Return (X, Y) of the center of cell containing provided text 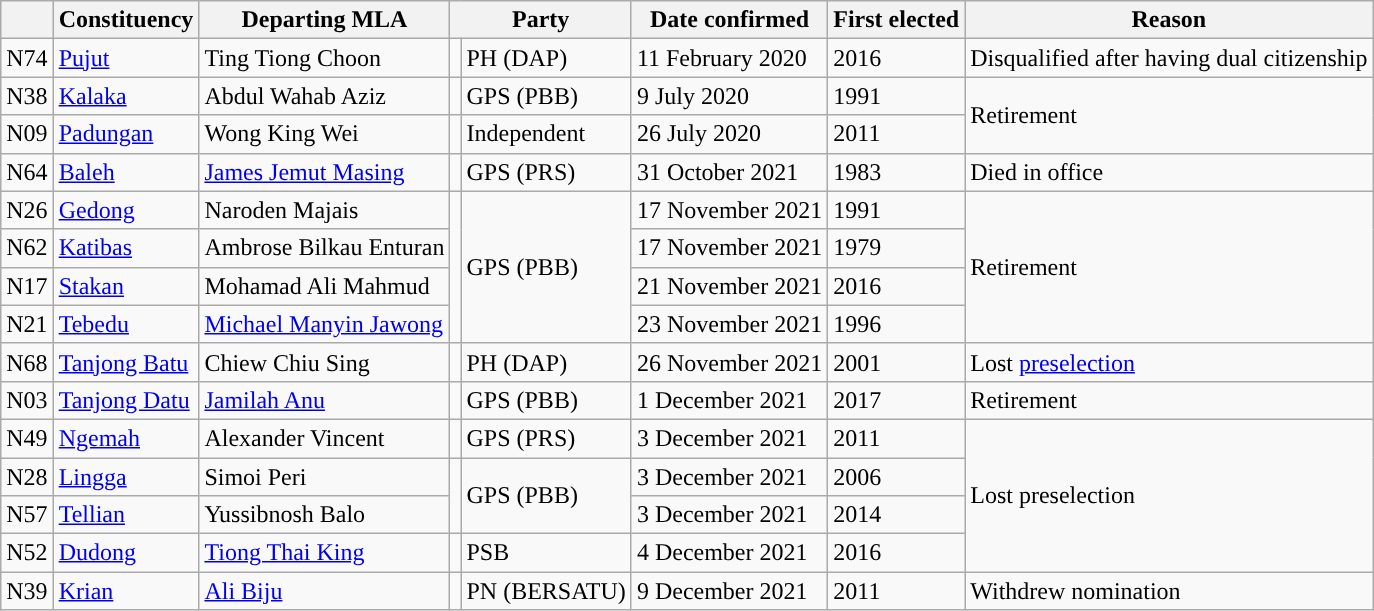
9 December 2021 (729, 591)
Jamilah Anu (324, 400)
Ali Biju (324, 591)
N03 (27, 400)
Constituency (126, 20)
N21 (27, 324)
James Jemut Masing (324, 172)
23 November 2021 (729, 324)
PN (BERSATU) (546, 591)
N17 (27, 286)
First elected (896, 20)
9 July 2020 (729, 96)
N38 (27, 96)
N49 (27, 438)
Chiew Chiu Sing (324, 362)
Padungan (126, 134)
Alexander Vincent (324, 438)
N62 (27, 248)
N09 (27, 134)
2006 (896, 477)
1996 (896, 324)
31 October 2021 (729, 172)
Pujut (126, 58)
Yussibnosh Balo (324, 515)
N52 (27, 553)
Michael Manyin Jawong (324, 324)
Reason (1169, 20)
N74 (27, 58)
1983 (896, 172)
Disqualified after having dual citizenship (1169, 58)
Krian (126, 591)
Simoi Peri (324, 477)
Independent (546, 134)
1979 (896, 248)
Tiong Thai King (324, 553)
Ngemah (126, 438)
Kalaka (126, 96)
Withdrew nomination (1169, 591)
Tellian (126, 515)
N26 (27, 210)
Lingga (126, 477)
N57 (27, 515)
Tanjong Datu (126, 400)
2017 (896, 400)
Gedong (126, 210)
Ting Tiong Choon (324, 58)
2014 (896, 515)
Abdul Wahab Aziz (324, 96)
Date confirmed (729, 20)
Dudong (126, 553)
4 December 2021 (729, 553)
Baleh (126, 172)
2001 (896, 362)
Tanjong Batu (126, 362)
PSB (546, 553)
11 February 2020 (729, 58)
1 December 2021 (729, 400)
Tebedu (126, 324)
Mohamad Ali Mahmud (324, 286)
Ambrose Bilkau Enturan (324, 248)
Naroden Majais (324, 210)
N28 (27, 477)
26 November 2021 (729, 362)
Departing MLA (324, 20)
N68 (27, 362)
Katibas (126, 248)
Died in office (1169, 172)
26 July 2020 (729, 134)
Wong King Wei (324, 134)
Stakan (126, 286)
N39 (27, 591)
N64 (27, 172)
21 November 2021 (729, 286)
Party (540, 20)
